Output the [x, y] coordinate of the center of the cell containing the given text.  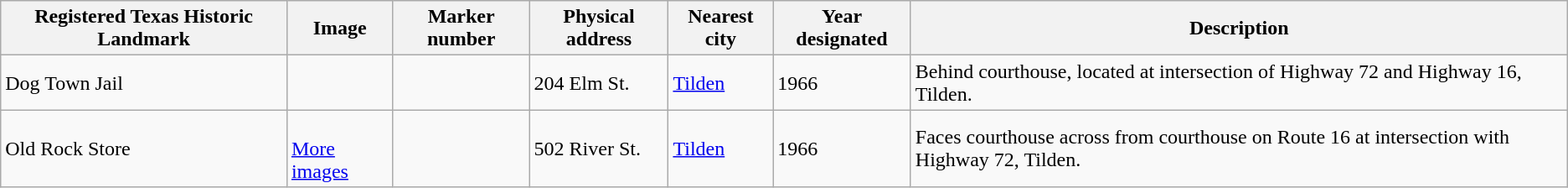
Behind courthouse, located at intersection of Highway 72 and Highway 16, Tilden. [1239, 82]
Dog Town Jail [144, 82]
Nearest city [720, 29]
Registered Texas Historic Landmark [144, 29]
Old Rock Store [144, 149]
More images [340, 149]
Faces courthouse across from courthouse on Route 16 at intersection with Highway 72, Tilden. [1239, 149]
Description [1239, 29]
502 River St. [599, 149]
Marker number [461, 29]
Year designated [843, 29]
Image [340, 29]
204 Elm St. [599, 82]
Physical address [599, 29]
